Identify which cell holds the provided text, then report its (x, y) central coordinate. 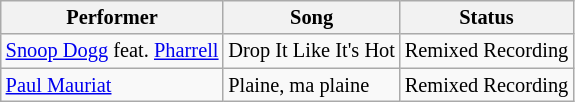
Drop It Like It's Hot (311, 51)
Snoop Dogg feat. Pharrell (112, 51)
Paul Mauriat (112, 85)
Plaine, ma plaine (311, 85)
Status (486, 17)
Song (311, 17)
Performer (112, 17)
